Pinpoint the cell where the given text exists, returning its [X, Y] midpoint coordinate. 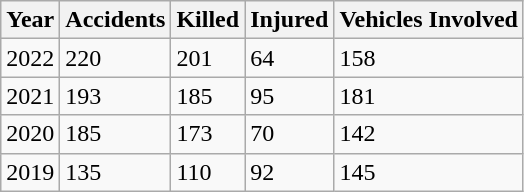
135 [116, 172]
181 [429, 96]
2020 [30, 134]
110 [208, 172]
Year [30, 20]
173 [208, 134]
64 [290, 58]
Injured [290, 20]
2019 [30, 172]
201 [208, 58]
70 [290, 134]
Vehicles Involved [429, 20]
193 [116, 96]
Accidents [116, 20]
220 [116, 58]
95 [290, 96]
2021 [30, 96]
92 [290, 172]
142 [429, 134]
2022 [30, 58]
145 [429, 172]
Killed [208, 20]
158 [429, 58]
